Capture the cell that displays the provided text and extract its (X, Y) central coordinate. 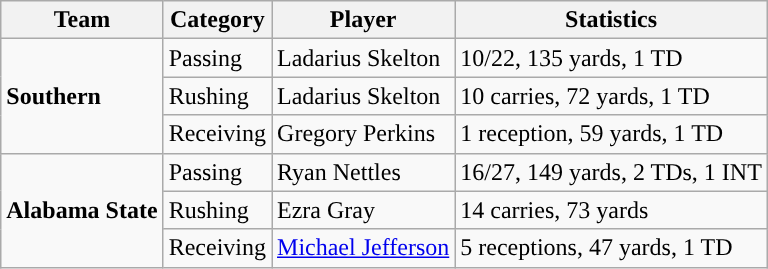
1 reception, 59 yards, 1 TD (612, 134)
Alabama State (82, 210)
Statistics (612, 20)
Southern (82, 96)
Category (217, 20)
5 receptions, 47 yards, 1 TD (612, 248)
14 carries, 73 yards (612, 210)
Ryan Nettles (364, 172)
Gregory Perkins (364, 134)
Michael Jefferson (364, 248)
16/27, 149 yards, 2 TDs, 1 INT (612, 172)
Player (364, 20)
10/22, 135 yards, 1 TD (612, 58)
Ezra Gray (364, 210)
Team (82, 20)
10 carries, 72 yards, 1 TD (612, 96)
